Find where the given text appears and provide that cell's center as [x, y] coordinate. 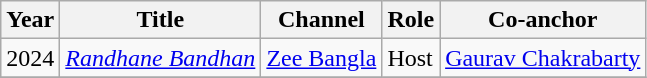
Zee Bangla [322, 58]
Host [411, 58]
Randhane Bandhan [160, 58]
Role [411, 20]
2024 [30, 58]
Co-anchor [543, 20]
Channel [322, 20]
Gaurav Chakrabarty [543, 58]
Title [160, 20]
Year [30, 20]
